Provide the (x, y) coordinate of the cell's center where the given text is located.  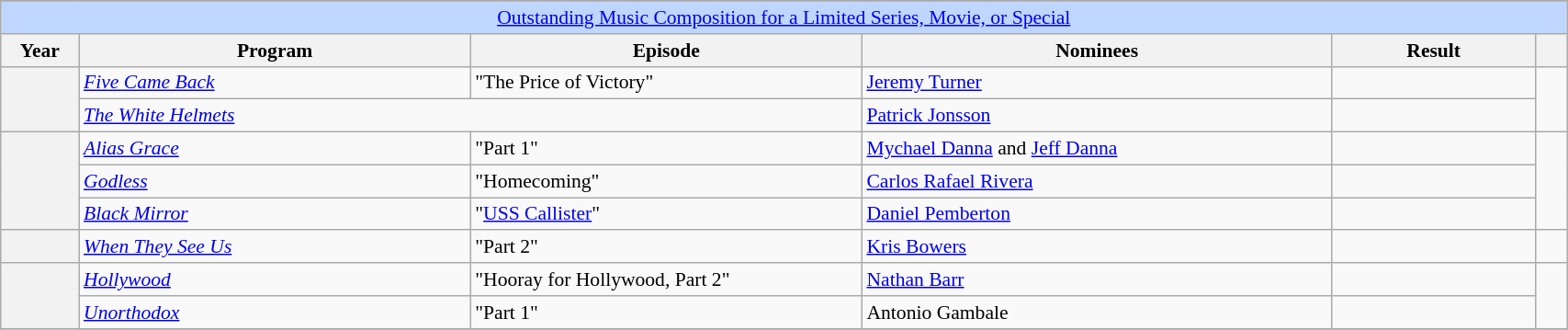
Outstanding Music Composition for a Limited Series, Movie, or Special (784, 17)
Patrick Jonsson (1097, 116)
Nominees (1097, 51)
Hollywood (275, 279)
Unorthodox (275, 313)
Black Mirror (275, 214)
"The Price of Victory" (666, 83)
Nathan Barr (1097, 279)
Mychael Danna and Jeff Danna (1097, 149)
Jeremy Turner (1097, 83)
When They See Us (275, 247)
Program (275, 51)
Godless (275, 181)
Antonio Gambale (1097, 313)
Kris Bowers (1097, 247)
"USS Callister" (666, 214)
"Hooray for Hollywood, Part 2" (666, 279)
Five Came Back (275, 83)
Daniel Pemberton (1097, 214)
Episode (666, 51)
"Part 2" (666, 247)
Alias Grace (275, 149)
Carlos Rafael Rivera (1097, 181)
"Homecoming" (666, 181)
Result (1434, 51)
The White Helmets (470, 116)
Year (40, 51)
